Return the (x, y) coordinate for the center point of the cell that contains the specified text.  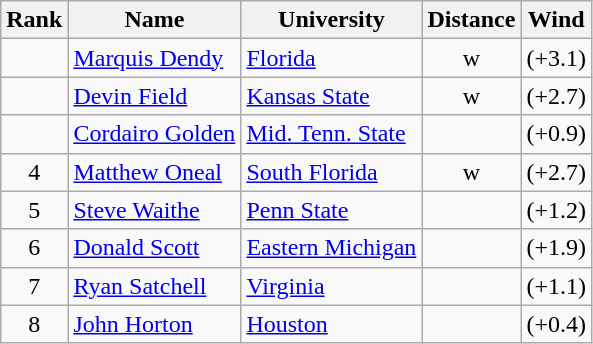
Penn State (332, 210)
Marquis Dendy (154, 58)
Donald Scott (154, 248)
John Horton (154, 324)
Mid. Tenn. State (332, 134)
7 (34, 286)
Florida (332, 58)
Kansas State (332, 96)
Virginia (332, 286)
Devin Field (154, 96)
Matthew Oneal (154, 172)
(+0.9) (556, 134)
(+1.9) (556, 248)
(+0.4) (556, 324)
(+3.1) (556, 58)
Rank (34, 20)
South Florida (332, 172)
5 (34, 210)
Eastern Michigan (332, 248)
(+1.2) (556, 210)
Cordairo Golden (154, 134)
6 (34, 248)
Distance (472, 20)
8 (34, 324)
Ryan Satchell (154, 286)
Wind (556, 20)
(+1.1) (556, 286)
University (332, 20)
Steve Waithe (154, 210)
Houston (332, 324)
Name (154, 20)
4 (34, 172)
